Extract the (X, Y) coordinate from the center of the cell holding the provided text.  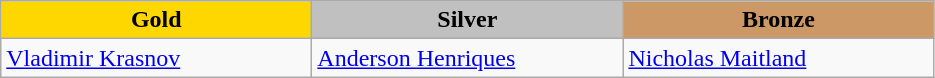
Nicholas Maitland (778, 58)
Silver (468, 20)
Anderson Henriques (468, 58)
Gold (156, 20)
Vladimir Krasnov (156, 58)
Bronze (778, 20)
